Provide the (X, Y) coordinate of the cell's center where the given text is located.  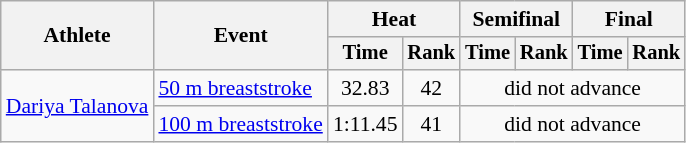
Athlete (78, 36)
Event (240, 36)
32.83 (366, 88)
Heat (394, 19)
100 m breaststroke (240, 124)
1:11.45 (366, 124)
50 m breaststroke (240, 88)
42 (432, 88)
Dariya Talanova (78, 106)
Final (629, 19)
41 (432, 124)
Semifinal (516, 19)
